Pinpoint the cell where the given text exists, returning its [x, y] midpoint coordinate. 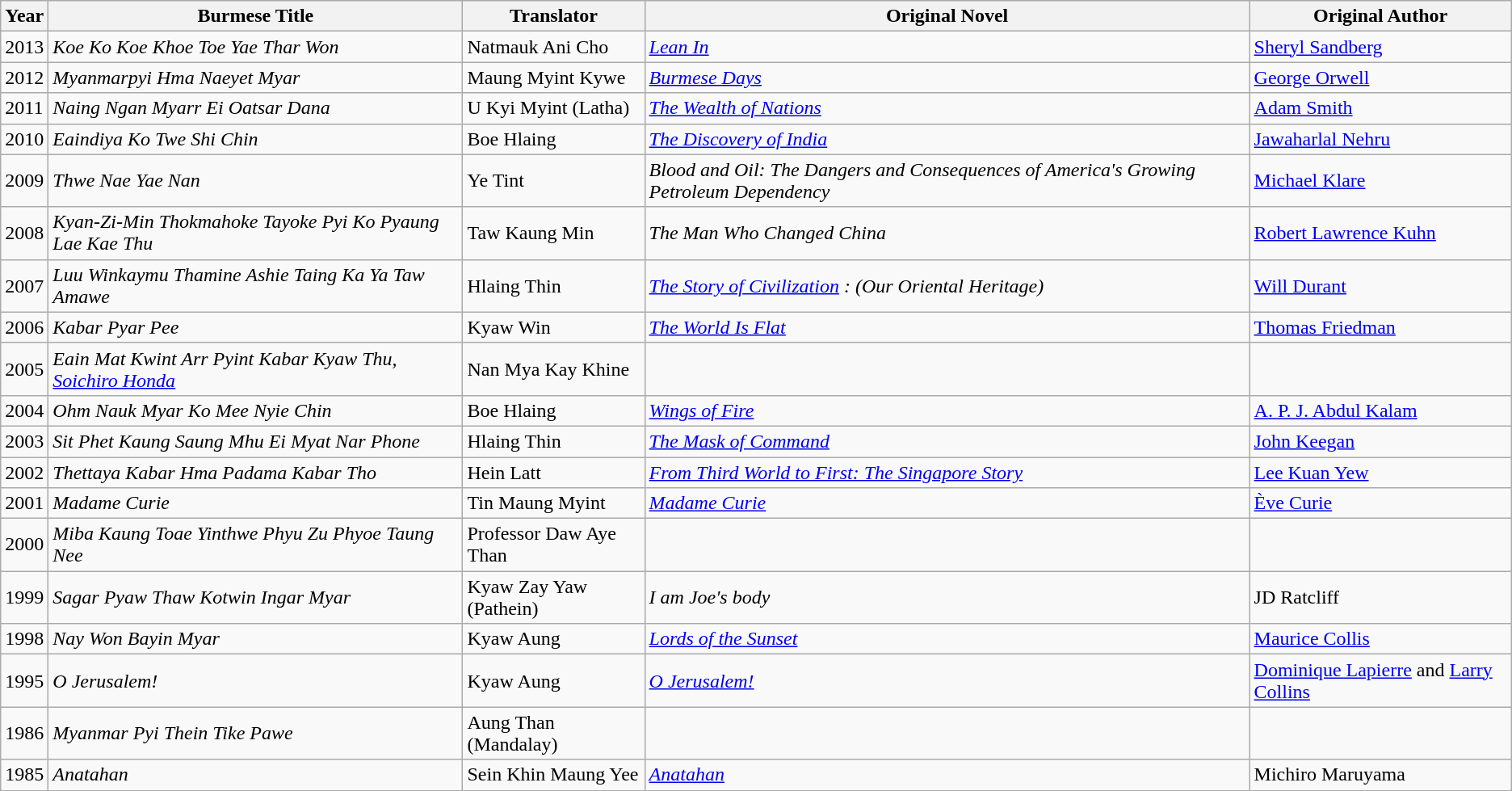
Original Novel [947, 16]
1985 [24, 775]
Michiro Maruyama [1380, 775]
Thwe Nae Yae Nan [255, 181]
From Third World to First: The Singapore Story [947, 473]
2000 [24, 545]
Translator [554, 16]
Aung Than (Mandalay) [554, 734]
A. P. J. Abdul Kalam [1380, 410]
Sheryl Sandberg [1380, 47]
The Story of Civilization : (Our Oriental Heritage) [947, 286]
Lee Kuan Yew [1380, 473]
2009 [24, 181]
The World Is Flat [947, 327]
The Man Who Changed China [947, 233]
Maurice Collis [1380, 639]
Myanmarpyi Hma Naeyet Myar [255, 78]
2002 [24, 473]
Professor Daw Aye Than [554, 545]
Burmese Title [255, 16]
Lords of the Sunset [947, 639]
Michael Klare [1380, 181]
Natmauk Ani Cho [554, 47]
Adam Smith [1380, 108]
Sit Phet Kaung Saung Mhu Ei Myat Nar Phone [255, 441]
Sagar Pyaw Thaw Kotwin Ingar Myar [255, 598]
2013 [24, 47]
Robert Lawrence Kuhn [1380, 233]
Ye Tint [554, 181]
Kyaw Zay Yaw (Pathein) [554, 598]
Kyan-Zi-Min Thokmahoke Tayoke Pyi Ko Pyaung Lae Kae Thu [255, 233]
Nay Won Bayin Myar [255, 639]
2001 [24, 503]
Blood and Oil: The Dangers and Consequences of America's Growing Petroleum Dependency [947, 181]
Kyaw Win [554, 327]
Lean In [947, 47]
Wings of Fire [947, 410]
1995 [24, 680]
I am Joe's body [947, 598]
1986 [24, 734]
Jawaharlal Nehru [1380, 139]
Dominique Lapierre and Larry Collins [1380, 680]
2008 [24, 233]
John Keegan [1380, 441]
2011 [24, 108]
Eain Mat Kwint Arr Pyint Kabar Kyaw Thu, Soichiro Honda [255, 368]
Kabar Pyar Pee [255, 327]
Will Durant [1380, 286]
Burmese Days [947, 78]
Miba Kaung Toae Yinthwe Phyu Zu Phyoe Taung Nee [255, 545]
Ève Curie [1380, 503]
Tin Maung Myint [554, 503]
2004 [24, 410]
George Orwell [1380, 78]
Sein Khin Maung Yee [554, 775]
JD Ratcliff [1380, 598]
The Wealth of Nations [947, 108]
Koe Ko Koe Khoe Toe Yae Thar Won [255, 47]
2012 [24, 78]
Original Author [1380, 16]
2003 [24, 441]
Myanmar Pyi Thein Tike Pawe [255, 734]
Thomas Friedman [1380, 327]
2006 [24, 327]
Nan Mya Kay Khine [554, 368]
Thettaya Kabar Hma Padama Kabar Tho [255, 473]
Taw Kaung Min [554, 233]
Naing Ngan Myarr Ei Oatsar Dana [255, 108]
1999 [24, 598]
The Mask of Command [947, 441]
2010 [24, 139]
Year [24, 16]
The Discovery of India [947, 139]
1998 [24, 639]
U Kyi Myint (Latha) [554, 108]
Maung Myint Kywe [554, 78]
Eaindiya Ko Twe Shi Chin [255, 139]
Hein Latt [554, 473]
Luu Winkaymu Thamine Ashie Taing Ka Ya Taw Amawe [255, 286]
2007 [24, 286]
2005 [24, 368]
Ohm Nauk Myar Ko Mee Nyie Chin [255, 410]
